Determine the [x, y] coordinate at the center of the cell enclosing the given text.  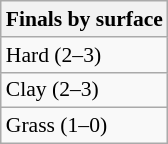
Hard (2–3) [84, 55]
Finals by surface [84, 19]
Clay (2–3) [84, 90]
Grass (1–0) [84, 126]
